Search for the cell housing the specified text and yield its [X, Y] center coordinate. 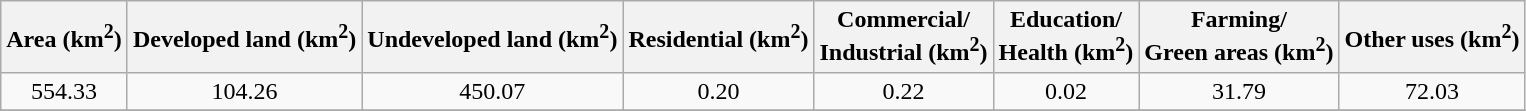
450.07 [492, 91]
Developed land (km2) [244, 37]
72.03 [1432, 91]
Area (km2) [64, 37]
0.02 [1066, 91]
Commercial/ Industrial (km2) [904, 37]
Other uses (km2) [1432, 37]
554.33 [64, 91]
Residential (km2) [718, 37]
Farming/ Green areas (km2) [1239, 37]
31.79 [1239, 91]
104.26 [244, 91]
0.22 [904, 91]
Education/ Health (km2) [1066, 37]
0.20 [718, 91]
Undeveloped land (km2) [492, 37]
